From the cell containing the given text, extract its center point as [X, Y] coordinate. 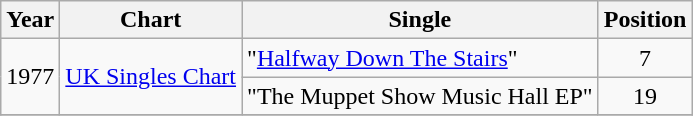
Chart [151, 20]
Year [30, 20]
7 [645, 58]
UK Singles Chart [151, 77]
19 [645, 96]
"The Muppet Show Music Hall EP" [420, 96]
Position [645, 20]
Single [420, 20]
"Halfway Down The Stairs" [420, 58]
1977 [30, 77]
